Output the [X, Y] coordinate of the center of the cell containing the given text.  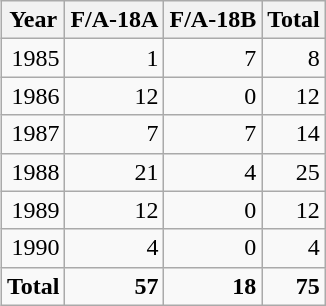
1985 [33, 58]
14 [294, 134]
21 [114, 172]
1987 [33, 134]
75 [294, 286]
Year [33, 20]
F/A-18A [114, 20]
1 [114, 58]
18 [213, 286]
1988 [33, 172]
1990 [33, 248]
8 [294, 58]
25 [294, 172]
1989 [33, 210]
57 [114, 286]
1986 [33, 96]
F/A-18B [213, 20]
